For the text-containing cell, return its midpoint in [x, y] coordinate format. 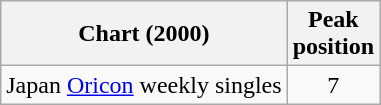
Chart (2000) [144, 34]
Peakposition [333, 34]
Japan Oricon weekly singles [144, 85]
7 [333, 85]
